Identify which cell holds the provided text, then report its [X, Y] central coordinate. 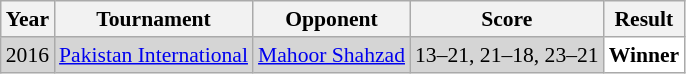
Score [507, 19]
Tournament [154, 19]
2016 [28, 55]
Result [644, 19]
Pakistan International [154, 55]
Mahoor Shahzad [332, 55]
Opponent [332, 19]
Year [28, 19]
Winner [644, 55]
13–21, 21–18, 23–21 [507, 55]
